Locate the cell with the specified text and output its [x, y] center coordinate. 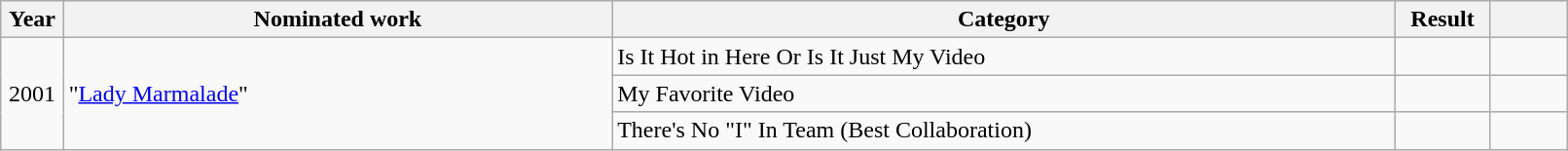
Category [1004, 19]
2001 [32, 94]
My Favorite Video [1004, 94]
There's No "I" In Team (Best Collaboration) [1004, 131]
Nominated work [338, 19]
Result [1442, 19]
Is It Hot in Here Or Is It Just My Video [1004, 57]
"Lady Marmalade" [338, 94]
Year [32, 19]
